Locate the cell with the specified text and output its (x, y) center coordinate. 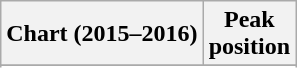
Chart (2015–2016) (102, 34)
Peakposition (249, 34)
